Return the [x, y] coordinate for the center point of the cell that contains the specified text.  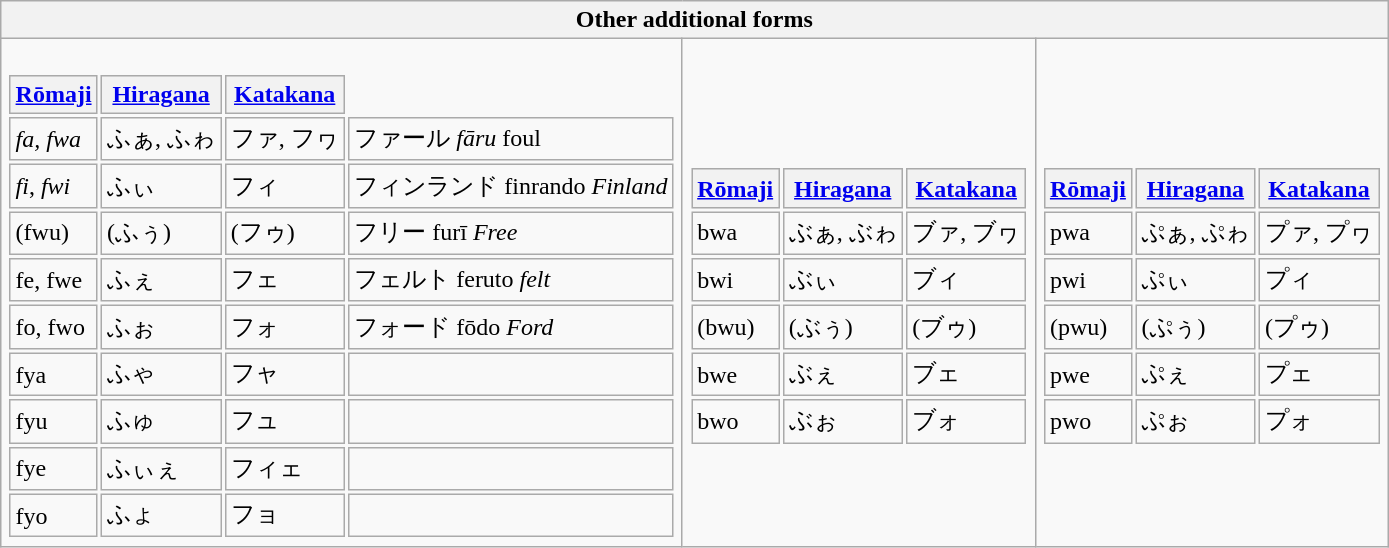
bwa [736, 233]
ブィ [966, 280]
フィ [284, 186]
fyu [54, 421]
フリー furī Free [511, 233]
Rōmaji Hiragana Katakana pwa ぷぁ, ぷゎ プァ, プヮ pwi ぷぃ プィ (pwu) (ぷぅ) (プゥ) pwe ぷぇ プェ pwo ぷぉ プォ [1212, 292]
フォード fōdo Ford [511, 327]
Other additional forms [694, 20]
bwi [736, 280]
bwe [736, 374]
(bwu) [736, 327]
ふぇ [162, 280]
(pwu) [1088, 327]
ふゅ [162, 421]
フィェ [284, 468]
pwe [1088, 374]
fe, fwe [54, 280]
ふぃ [162, 186]
ブェ [966, 374]
フェ [284, 280]
ぶぁ, ぶゎ [842, 233]
ふぉ [162, 327]
(ブゥ) [966, 327]
fyo [54, 515]
pwi [1088, 280]
(ぷぅ) [1196, 327]
ぷぇ [1196, 374]
フュ [284, 421]
ふゃ [162, 374]
ぶぃ [842, 280]
フョ [284, 515]
ふぁ, ふゎ [162, 139]
フャ [284, 374]
(プゥ) [1320, 327]
ブァ, ブヮ [966, 233]
ぶぇ [842, 374]
ぶぉ [842, 421]
fa, fwa [54, 139]
プァ, プヮ [1320, 233]
ブォ [966, 421]
ぷぁ, ぷゎ [1196, 233]
ファ, フヮ [284, 139]
bwo [736, 421]
Rōmaji Hiragana Katakana bwa ぶぁ, ぶゎ ブァ, ブヮ bwi ぶぃ ブィ (bwu) (ぶぅ) (ブゥ) bwe ぶぇ ブェ bwo ぶぉ ブォ [858, 292]
フォ [284, 327]
pwo [1088, 421]
(fwu) [54, 233]
プォ [1320, 421]
fye [54, 468]
ふぃぇ [162, 468]
フェルト feruto felt [511, 280]
fo, fwo [54, 327]
ぷぃ [1196, 280]
プェ [1320, 374]
ふょ [162, 515]
フィンランド finrando Finland [511, 186]
プィ [1320, 280]
(フゥ) [284, 233]
pwa [1088, 233]
ファール fāru foul [511, 139]
fya [54, 374]
fi, fwi [54, 186]
(ぶぅ) [842, 327]
ぷぉ [1196, 421]
(ふぅ) [162, 233]
